Extract the (X, Y) coordinate from the center of the cell holding the provided text.  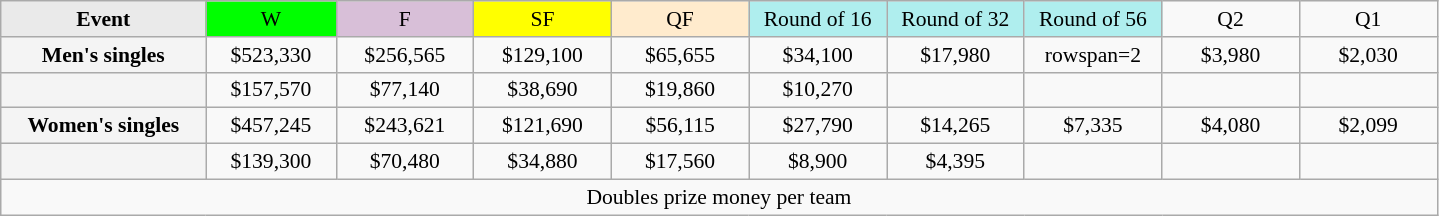
$17,980 (955, 55)
SF (543, 19)
$27,790 (818, 126)
$7,335 (1093, 126)
$77,140 (405, 90)
F (405, 19)
QF (680, 19)
$157,570 (271, 90)
$56,115 (680, 126)
$121,690 (543, 126)
$523,330 (271, 55)
$14,265 (955, 126)
Q2 (1231, 19)
Round of 56 (1093, 19)
Q1 (1368, 19)
$3,980 (1231, 55)
$34,880 (543, 162)
Event (104, 19)
$256,565 (405, 55)
Round of 16 (818, 19)
W (271, 19)
$139,300 (271, 162)
$70,480 (405, 162)
$4,395 (955, 162)
$243,621 (405, 126)
$457,245 (271, 126)
Women's singles (104, 126)
$34,100 (818, 55)
$19,860 (680, 90)
Doubles prize money per team (719, 197)
Men's singles (104, 55)
$65,655 (680, 55)
$8,900 (818, 162)
$38,690 (543, 90)
$2,099 (1368, 126)
$129,100 (543, 55)
$17,560 (680, 162)
$10,270 (818, 90)
Round of 32 (955, 19)
$2,030 (1368, 55)
rowspan=2 (1093, 55)
$4,080 (1231, 126)
